Return (x, y) of the center of cell containing provided text 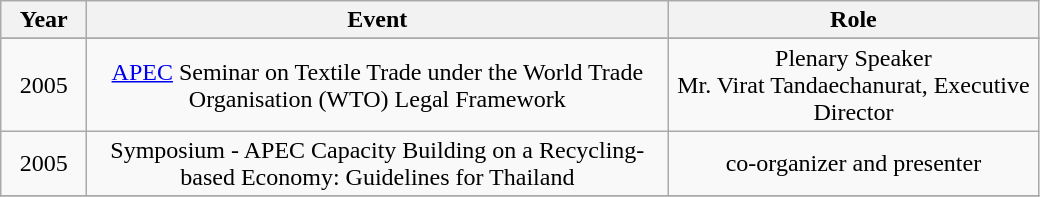
co-organizer and presenter (854, 164)
Event (378, 20)
APEC Seminar on Textile Trade under the World Trade Organisation (WTO) Legal Framework (378, 85)
Year (44, 20)
Plenary SpeakerMr. Virat Tandaechanurat, Executive Director (854, 85)
Role (854, 20)
Symposium - APEC Capacity Building on a Recycling-based Economy: Guidelines for Thailand (378, 164)
